Pinpoint the cell where the given text exists, returning its [X, Y] midpoint coordinate. 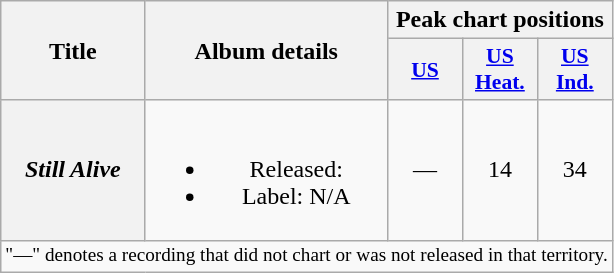
Peak chart positions [500, 20]
Released: Label: N/A [266, 170]
USInd. [574, 70]
USHeat. [500, 70]
Album details [266, 50]
14 [500, 170]
34 [574, 170]
— [426, 170]
Still Alive [73, 170]
US [426, 70]
"—" denotes a recording that did not chart or was not released in that territory. [307, 256]
Title [73, 50]
